Capture the cell that displays the provided text and extract its [X, Y] central coordinate. 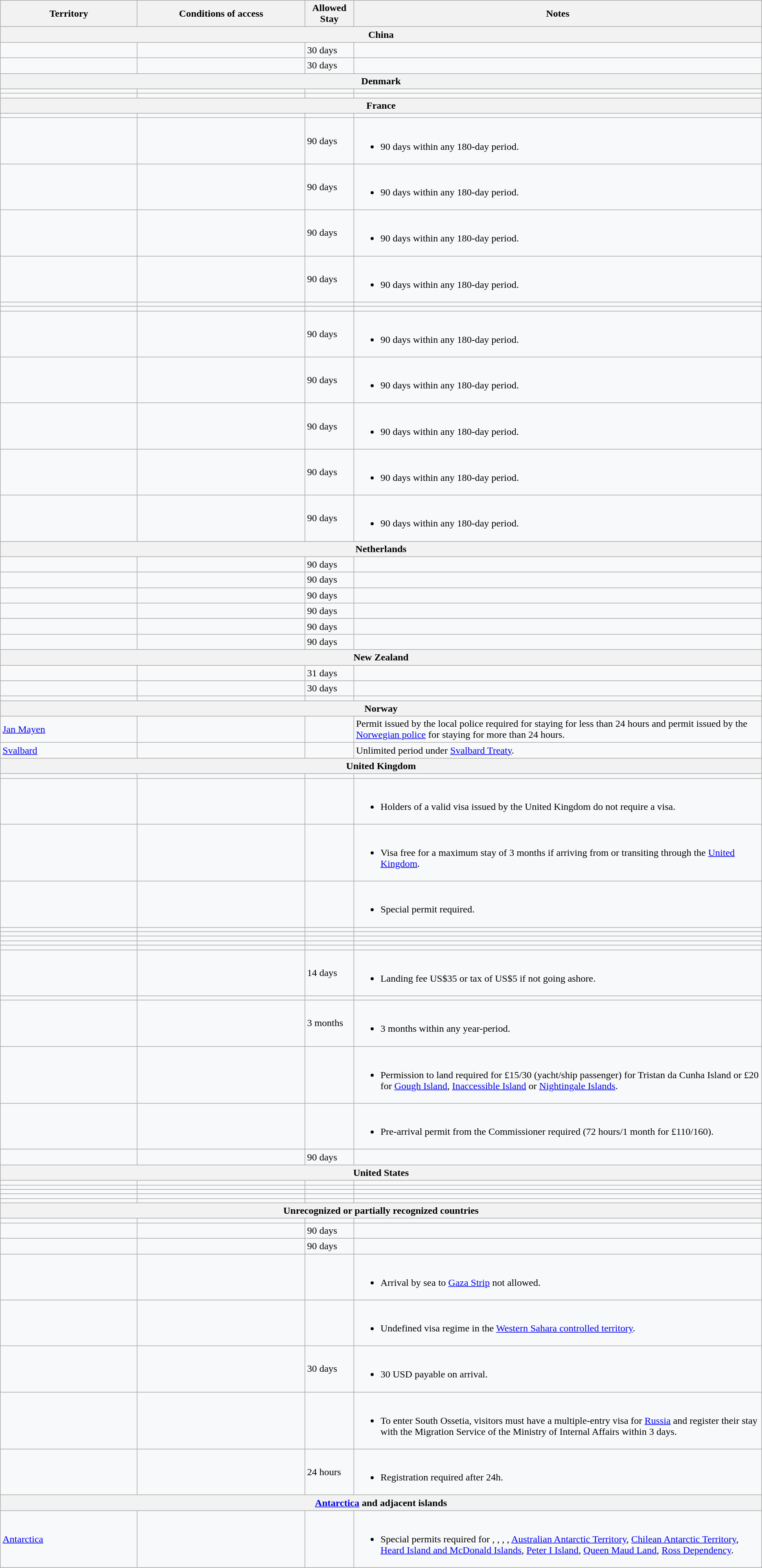
24 hours [329, 1472]
Pre-arrival permit from the Commissioner required (72 hours/1 month for £110/160). [558, 1126]
Jan Mayen [69, 730]
United Kingdom [381, 766]
Conditions of access [221, 14]
Unlimited period under Svalbard Treaty. [558, 750]
Notes [558, 14]
Registration required after 24h. [558, 1472]
3 months within any year-period. [558, 1024]
Undefined visa regime in the Western Sahara controlled territory. [558, 1323]
Territory [69, 14]
14 days [329, 972]
31 days [329, 673]
Netherlands [381, 549]
Norway [381, 708]
United States [381, 1173]
30 USD payable on arrival. [558, 1369]
Unrecognized or partially recognized countries [381, 1211]
Svalbard [69, 750]
New Zealand [381, 657]
Antarctica [69, 1539]
3 months [329, 1024]
China [381, 35]
Holders of a valid visa issued by the United Kingdom do not require a visa. [558, 801]
Special permit required. [558, 904]
Landing fee US$35 or tax of US$5 if not going ashore. [558, 972]
Antarctica and adjacent islands [381, 1503]
Arrival by sea to Gaza Strip not allowed. [558, 1277]
France [381, 105]
Denmark [381, 81]
Allowed Stay [329, 14]
Visa free for a maximum stay of 3 months if arriving from or transiting through the United Kingdom. [558, 853]
